Identify which cell holds the provided text, then report its (X, Y) central coordinate. 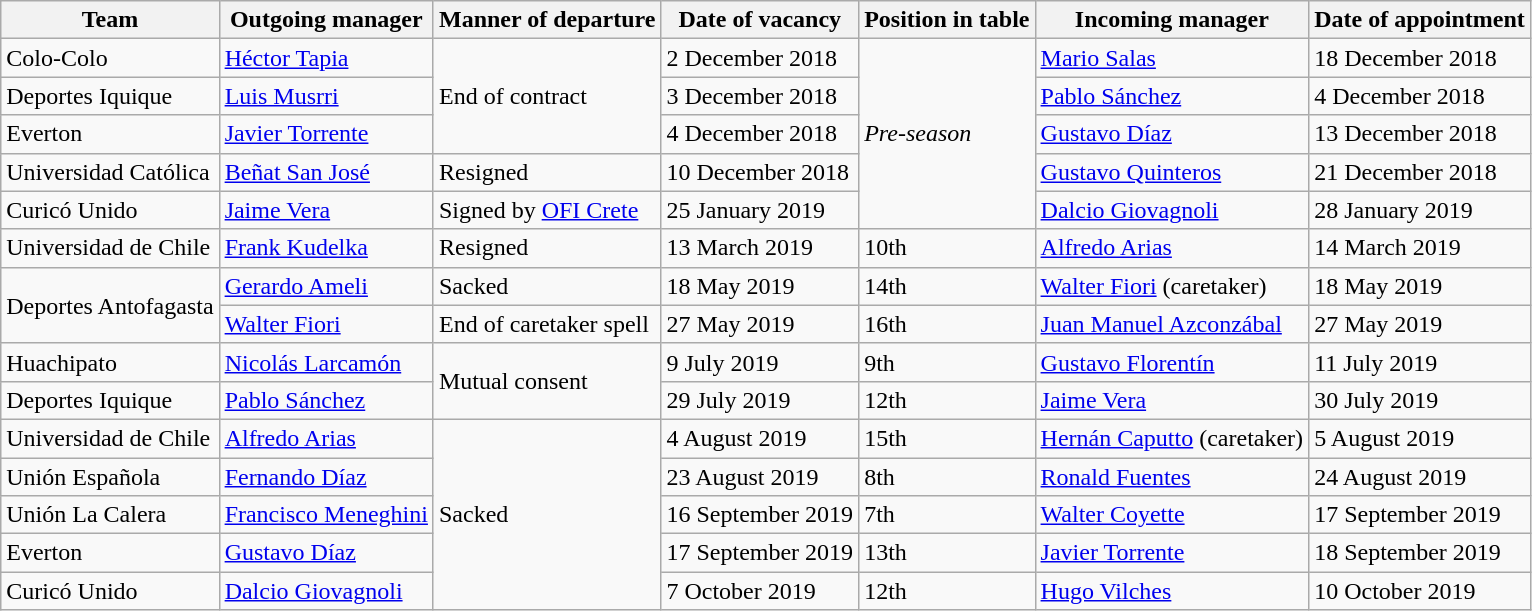
13 December 2018 (1420, 134)
Date of vacancy (760, 20)
Gustavo Quinteros (1172, 172)
13th (947, 553)
11 July 2019 (1420, 362)
Pre-season (947, 134)
Hernán Caputto (caretaker) (1172, 438)
16th (947, 324)
7 October 2019 (760, 591)
Walter Coyette (1172, 515)
13 March 2019 (760, 248)
Deportes Antofagasta (110, 305)
End of caretaker spell (546, 324)
3 December 2018 (760, 96)
Universidad Católica (110, 172)
28 January 2019 (1420, 210)
Manner of departure (546, 20)
Colo-Colo (110, 58)
23 August 2019 (760, 477)
15th (947, 438)
Luis Musrri (326, 96)
Frank Kudelka (326, 248)
End of contract (546, 96)
21 December 2018 (1420, 172)
2 December 2018 (760, 58)
18 September 2019 (1420, 553)
Unión La Calera (110, 515)
Walter Fiori (caretaker) (1172, 286)
10 October 2019 (1420, 591)
7th (947, 515)
14 March 2019 (1420, 248)
8th (947, 477)
Position in table (947, 20)
5 August 2019 (1420, 438)
30 July 2019 (1420, 400)
Gerardo Ameli (326, 286)
Date of appointment (1420, 20)
Ronald Fuentes (1172, 477)
Unión Española (110, 477)
Team (110, 20)
9 July 2019 (760, 362)
Beñat San José (326, 172)
Hugo Vilches (1172, 591)
4 August 2019 (760, 438)
10th (947, 248)
Walter Fiori (326, 324)
Gustavo Florentín (1172, 362)
Fernando Díaz (326, 477)
Juan Manuel Azconzábal (1172, 324)
Huachipato (110, 362)
Outgoing manager (326, 20)
9th (947, 362)
29 July 2019 (760, 400)
Nicolás Larcamón (326, 362)
Mutual consent (546, 381)
10 December 2018 (760, 172)
16 September 2019 (760, 515)
Signed by OFI Crete (546, 210)
14th (947, 286)
25 January 2019 (760, 210)
Incoming manager (1172, 20)
18 December 2018 (1420, 58)
Héctor Tapia (326, 58)
24 August 2019 (1420, 477)
Mario Salas (1172, 58)
Francisco Meneghini (326, 515)
